Scan for the cell matching the given text and deliver its (x, y) coordinate at center. 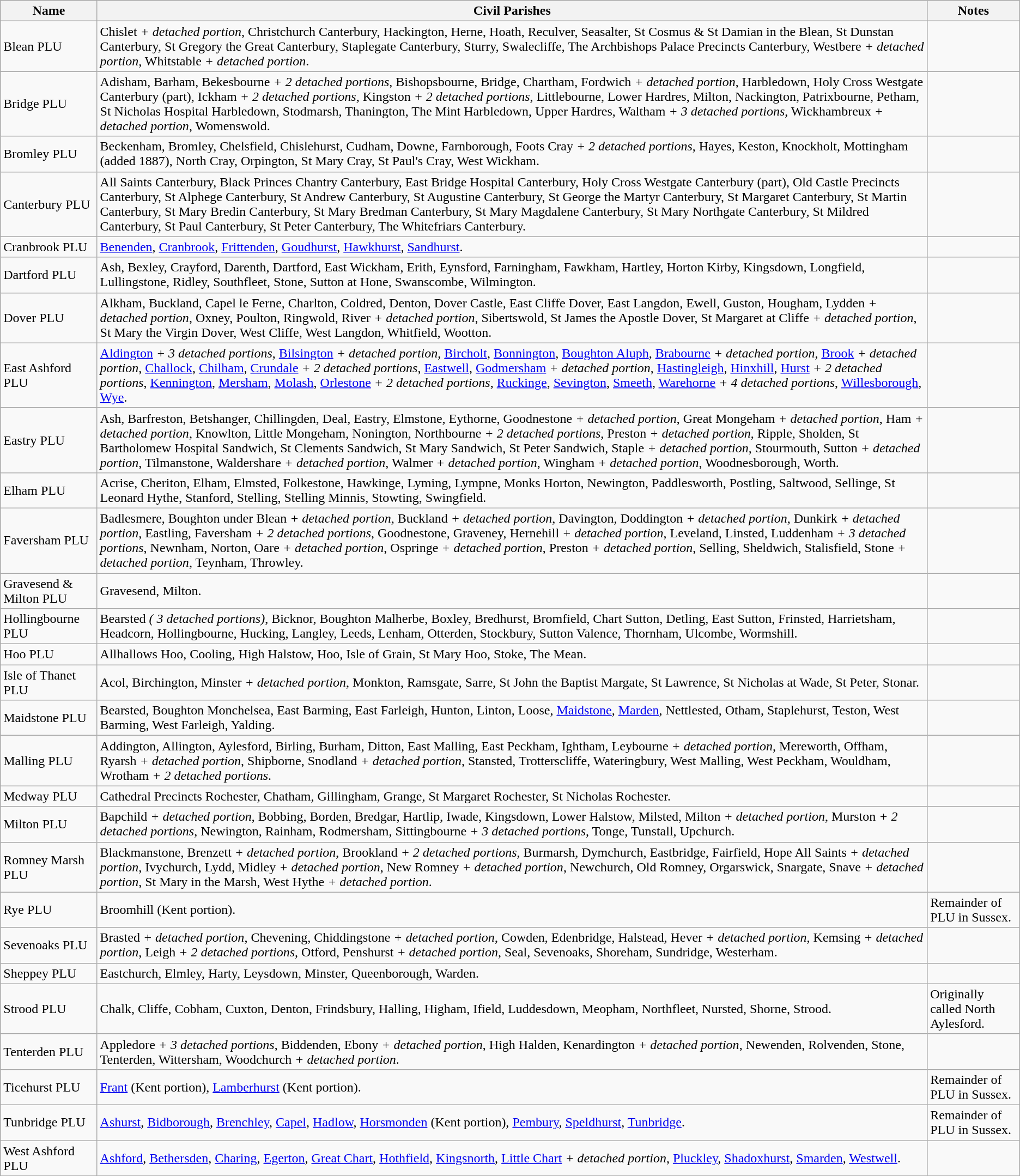
Dover PLU (49, 318)
East Ashford PLU (49, 375)
Strood PLU (49, 1009)
Broomhill (Kent portion). (512, 910)
Malling PLU (49, 761)
Sevenoaks PLU (49, 945)
Notes (974, 11)
Eastry PLU (49, 440)
Romney Marsh PLU (49, 867)
Cathedral Precincts Rochester, Chatham, Gillingham, Grange, St Margaret Rochester, St Nicholas Rochester. (512, 796)
Canterbury PLU (49, 204)
Isle of Thanet PLU (49, 682)
Hoo PLU (49, 654)
Chalk, Cliffe, Cobham, Cuxton, Denton, Frindsbury, Halling, Higham, Ifield, Luddesdown, Meopham, Northfleet, Nursted, Shorne, Strood. (512, 1009)
Hollingbourne PLU (49, 627)
Bromley PLU (49, 154)
Frant (Kent portion), Lamberhurst (Kent portion). (512, 1087)
Ashurst, Bidborough, Brenchley, Capel, Hadlow, Horsmonden (Kent portion), Pembury, Speldhurst, Tunbridge. (512, 1123)
Gravesend & Milton PLU (49, 591)
Sheppey PLU (49, 973)
Originally called North Aylesford. (974, 1009)
Benenden, Cranbrook, Frittenden, Goudhurst, Hawkhurst, Sandhurst. (512, 247)
Faversham PLU (49, 541)
Medway PLU (49, 796)
Tunbridge PLU (49, 1123)
Name (49, 11)
West Ashford PLU (49, 1157)
Dartford PLU (49, 275)
Tenterden PLU (49, 1052)
Gravesend, Milton. (512, 591)
Civil Parishes (512, 11)
Cranbrook PLU (49, 247)
Allhallows Hoo, Cooling, High Halstow, Hoo, Isle of Grain, St Mary Hoo, Stoke, The Mean. (512, 654)
Bridge PLU (49, 104)
Rye PLU (49, 910)
Blean PLU (49, 46)
Elham PLU (49, 490)
Ticehurst PLU (49, 1087)
Eastchurch, Elmley, Harty, Leysdown, Minster, Queenborough, Warden. (512, 973)
Ashford, Bethersden, Charing, Egerton, Great Chart, Hothfield, Kingsnorth, Little Chart + detached portion, Pluckley, Shadoxhurst, Smarden, Westwell. (512, 1157)
Maidstone PLU (49, 718)
Milton PLU (49, 824)
